Capture the cell that displays the provided text and extract its [X, Y] central coordinate. 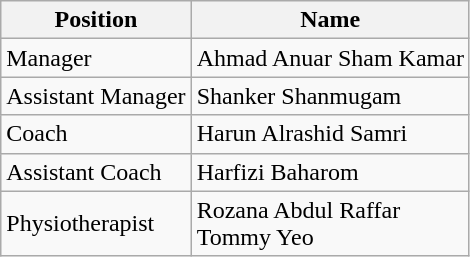
Shanker Shanmugam [330, 96]
Position [96, 20]
Name [330, 20]
Manager [96, 58]
Harun Alrashid Samri [330, 134]
Physiotherapist [96, 224]
Rozana Abdul Raffar Tommy Yeo [330, 224]
Coach [96, 134]
Assistant Coach [96, 172]
Ahmad Anuar Sham Kamar [330, 58]
Assistant Manager [96, 96]
Harfizi Baharom [330, 172]
